Locate the cell with the specified text and output its (X, Y) center coordinate. 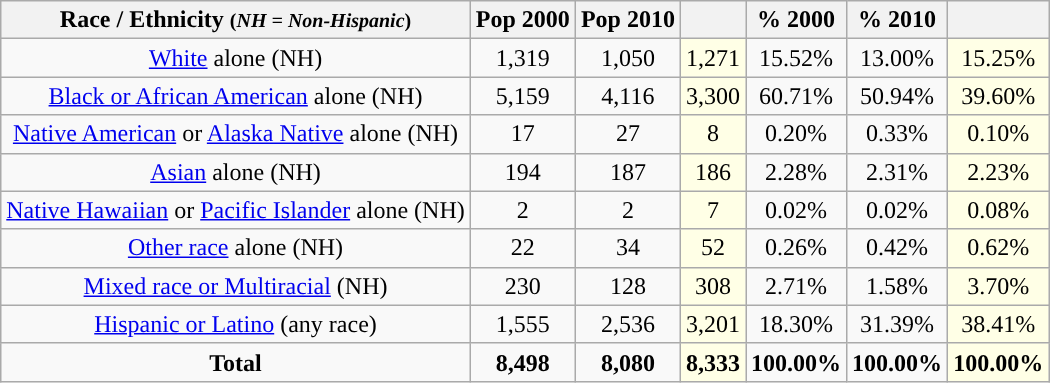
3,201 (712, 324)
Mixed race or Multiracial (NH) (236, 286)
8,080 (628, 362)
8,333 (712, 362)
8 (712, 134)
7 (712, 210)
18.30% (796, 324)
8,498 (522, 362)
0.10% (998, 134)
34 (628, 248)
0.62% (998, 248)
15.52% (796, 58)
Asian alone (NH) (236, 172)
128 (628, 286)
31.39% (898, 324)
3.70% (998, 286)
4,116 (628, 96)
13.00% (898, 58)
5,159 (522, 96)
Pop 2010 (628, 20)
2.71% (796, 286)
Hispanic or Latino (any race) (236, 324)
0.26% (796, 248)
Black or African American alone (NH) (236, 96)
60.71% (796, 96)
0.20% (796, 134)
52 (712, 248)
% 2000 (796, 20)
Race / Ethnicity (NH = Non-Hispanic) (236, 20)
50.94% (898, 96)
2.23% (998, 172)
39.60% (998, 96)
15.25% (998, 58)
White alone (NH) (236, 58)
0.42% (898, 248)
Total (236, 362)
% 2010 (898, 20)
Native American or Alaska Native alone (NH) (236, 134)
17 (522, 134)
1,271 (712, 58)
1,555 (522, 324)
0.33% (898, 134)
22 (522, 248)
38.41% (998, 324)
3,300 (712, 96)
2.31% (898, 172)
2.28% (796, 172)
187 (628, 172)
230 (522, 286)
2,536 (628, 324)
Pop 2000 (522, 20)
1,319 (522, 58)
0.08% (998, 210)
186 (712, 172)
1.58% (898, 286)
Native Hawaiian or Pacific Islander alone (NH) (236, 210)
308 (712, 286)
1,050 (628, 58)
Other race alone (NH) (236, 248)
27 (628, 134)
194 (522, 172)
